Return the [X, Y] coordinate for the center point of the cell that contains the specified text.  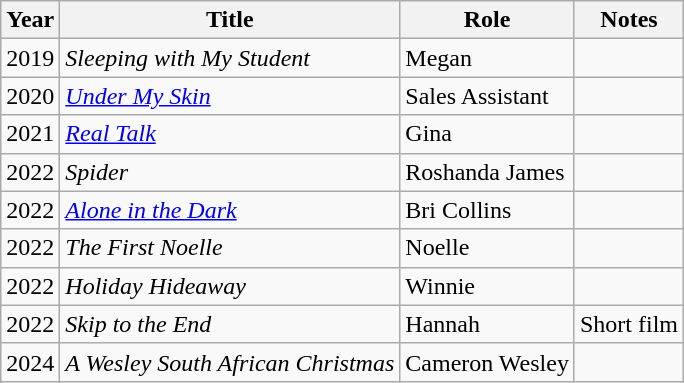
A Wesley South African Christmas [230, 362]
Real Talk [230, 134]
Gina [488, 134]
Roshanda James [488, 172]
Winnie [488, 286]
Alone in the Dark [230, 210]
Year [30, 20]
Title [230, 20]
2019 [30, 58]
Holiday Hideaway [230, 286]
2020 [30, 96]
Skip to the End [230, 324]
Cameron Wesley [488, 362]
2021 [30, 134]
Role [488, 20]
Under My Skin [230, 96]
Sales Assistant [488, 96]
Short film [628, 324]
2024 [30, 362]
Notes [628, 20]
Megan [488, 58]
Hannah [488, 324]
Noelle [488, 248]
Sleeping with My Student [230, 58]
Spider [230, 172]
The First Noelle [230, 248]
Bri Collins [488, 210]
